Pinpoint the cell where the given text exists, returning its [X, Y] midpoint coordinate. 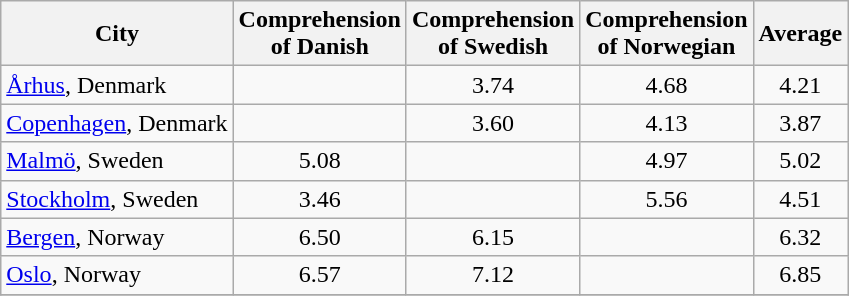
6.15 [492, 237]
Stockholm, Sweden [117, 199]
7.12 [492, 275]
4.51 [800, 199]
6.85 [800, 275]
Comprehensionof Danish [320, 34]
5.08 [320, 161]
Copenhagen, Denmark [117, 123]
3.46 [320, 199]
Oslo, Norway [117, 275]
Average [800, 34]
5.56 [666, 199]
3.60 [492, 123]
6.32 [800, 237]
Comprehensionof Norwegian [666, 34]
3.87 [800, 123]
3.74 [492, 85]
4.97 [666, 161]
Bergen, Norway [117, 237]
4.21 [800, 85]
Malmö, Sweden [117, 161]
City [117, 34]
Århus, Denmark [117, 85]
4.13 [666, 123]
6.57 [320, 275]
5.02 [800, 161]
Comprehensionof Swedish [492, 34]
6.50 [320, 237]
4.68 [666, 85]
